Find where the given text appears and provide that cell's center as (X, Y) coordinate. 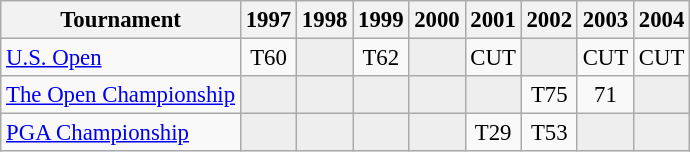
1999 (381, 20)
T53 (549, 133)
2000 (437, 20)
2001 (493, 20)
1997 (268, 20)
71 (605, 95)
2004 (661, 20)
PGA Championship (121, 133)
T60 (268, 58)
T29 (493, 133)
Tournament (121, 20)
1998 (325, 20)
T75 (549, 95)
T62 (381, 58)
2002 (549, 20)
The Open Championship (121, 95)
U.S. Open (121, 58)
2003 (605, 20)
